Detect which cell encompasses the target text, then output its [X, Y] center coordinate. 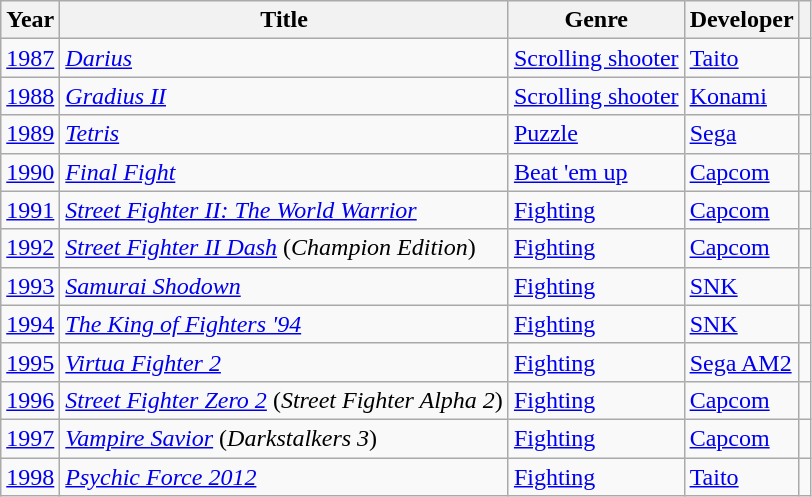
Developer [742, 20]
1988 [30, 96]
1997 [30, 438]
1987 [30, 58]
The King of Fighters '94 [284, 324]
Final Fight [284, 172]
Street Fighter II Dash (Champion Edition) [284, 248]
Puzzle [596, 134]
1991 [30, 210]
Sega AM2 [742, 362]
Genre [596, 20]
Vampire Savior (Darkstalkers 3) [284, 438]
Beat 'em up [596, 172]
Tetris [284, 134]
1996 [30, 400]
Sega [742, 134]
1993 [30, 286]
1990 [30, 172]
Psychic Force 2012 [284, 477]
Samurai Shodown [284, 286]
Gradius II [284, 96]
1992 [30, 248]
Title [284, 20]
Street Fighter Zero 2 (Street Fighter Alpha 2) [284, 400]
1998 [30, 477]
1989 [30, 134]
1995 [30, 362]
Street Fighter II: The World Warrior [284, 210]
1994 [30, 324]
Virtua Fighter 2 [284, 362]
Darius [284, 58]
Konami [742, 96]
Year [30, 20]
